Scan for the cell matching the given text and deliver its (x, y) coordinate at center. 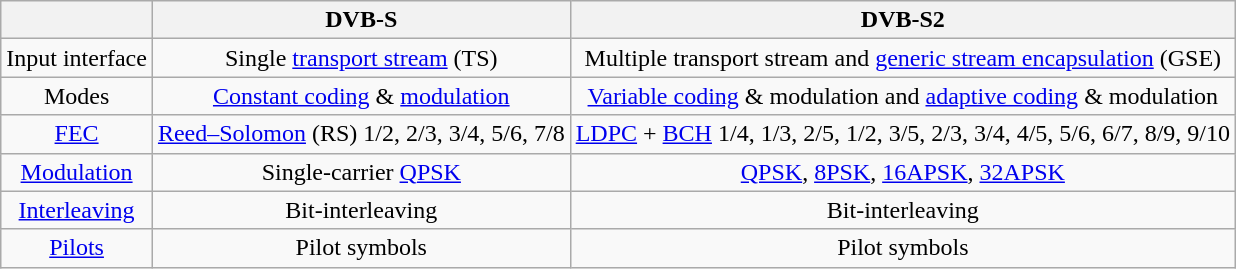
Modes (77, 96)
Multiple transport stream and generic stream encapsulation (GSE) (902, 58)
QPSK, 8PSK, 16APSK, 32APSK (902, 172)
Single transport stream (TS) (361, 58)
Modulation (77, 172)
Single-carrier QPSK (361, 172)
Constant coding & modulation (361, 96)
Reed–Solomon (RS) 1/2, 2/3, 3/4, 5/6, 7/8 (361, 134)
Interleaving (77, 210)
LDPC + BCH 1/4, 1/3, 2/5, 1/2, 3/5, 2/3, 3/4, 4/5, 5/6, 6/7, 8/9, 9/10 (902, 134)
DVB-S (361, 20)
Pilots (77, 248)
Variable coding & modulation and adaptive coding & modulation (902, 96)
FEC (77, 134)
DVB-S2 (902, 20)
Input interface (77, 58)
